Return the (x, y) coordinate for the center point of the cell that contains the specified text.  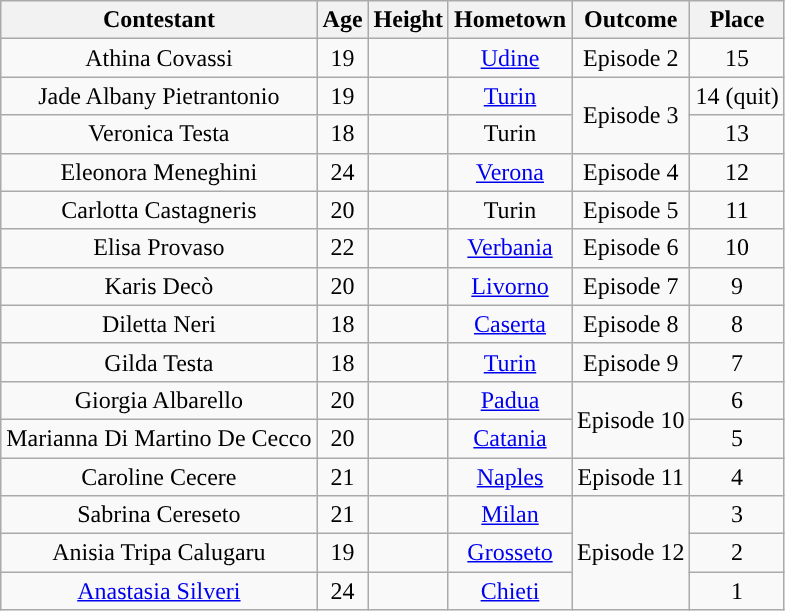
Udine (510, 58)
Gilda Testa (159, 362)
15 (737, 58)
Karis Decò (159, 286)
Episode 11 (631, 477)
Carlotta Castagneris (159, 210)
22 (342, 248)
12 (737, 172)
10 (737, 248)
Episode 4 (631, 172)
Episode 10 (631, 419)
Hometown (510, 20)
Episode 2 (631, 58)
Sabrina Cereseto (159, 515)
8 (737, 324)
Verona (510, 172)
Episode 12 (631, 553)
Episode 5 (631, 210)
Episode 6 (631, 248)
9 (737, 286)
3 (737, 515)
Eleonora Meneghini (159, 172)
Grosseto (510, 553)
Episode 7 (631, 286)
1 (737, 591)
Episode 8 (631, 324)
Episode 3 (631, 115)
Caroline Cecere (159, 477)
Marianna Di Martino De Cecco (159, 438)
11 (737, 210)
Livorno (510, 286)
Giorgia Albarello (159, 400)
14 (quit) (737, 96)
Anisia Tripa Calugaru (159, 553)
4 (737, 477)
Catania (510, 438)
Athina Covassi (159, 58)
13 (737, 134)
Padua (510, 400)
Place (737, 20)
Elisa Provaso (159, 248)
Age (342, 20)
Veronica Testa (159, 134)
Height (408, 20)
Contestant (159, 20)
2 (737, 553)
Chieti (510, 591)
Caserta (510, 324)
Verbania (510, 248)
6 (737, 400)
Jade Albany Pietrantonio (159, 96)
Outcome (631, 20)
7 (737, 362)
Episode 9 (631, 362)
Naples (510, 477)
Milan (510, 515)
5 (737, 438)
Diletta Neri (159, 324)
Anastasia Silveri (159, 591)
